Extract the (X, Y) coordinate from the center of the cell holding the provided text.  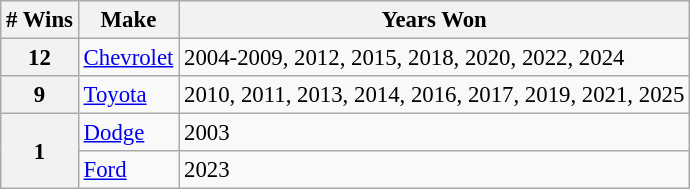
9 (40, 95)
2010, 2011, 2013, 2014, 2016, 2017, 2019, 2021, 2025 (434, 95)
2023 (434, 170)
Dodge (128, 133)
# Wins (40, 20)
Toyota (128, 95)
1 (40, 152)
Chevrolet (128, 58)
Years Won (434, 20)
2003 (434, 133)
2004-2009, 2012, 2015, 2018, 2020, 2022, 2024 (434, 58)
Make (128, 20)
Ford (128, 170)
12 (40, 58)
